Return [X, Y] of the center of cell containing provided text 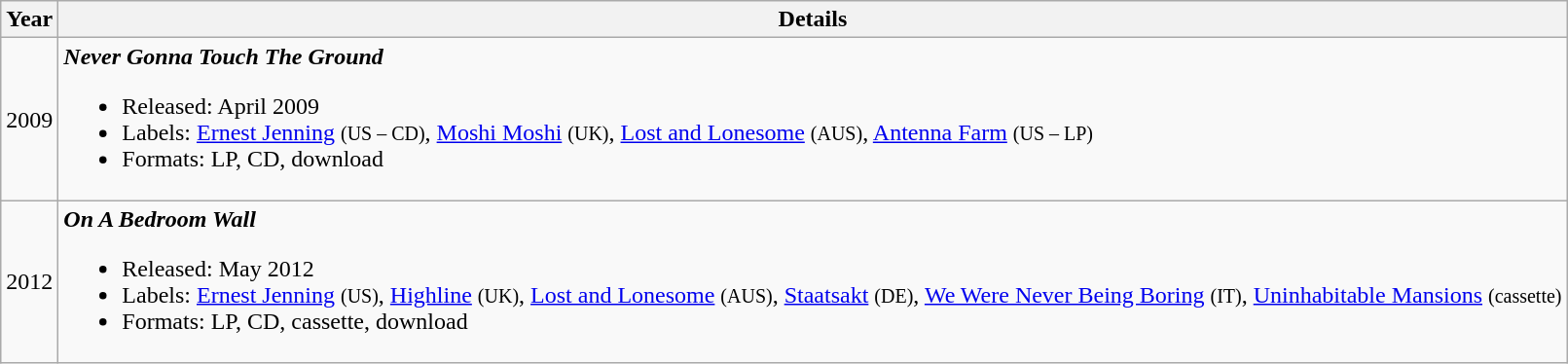
2009 [29, 119]
2012 [29, 282]
Year [29, 19]
Details [813, 19]
